Pinpoint the cell where the given text exists, returning its (x, y) midpoint coordinate. 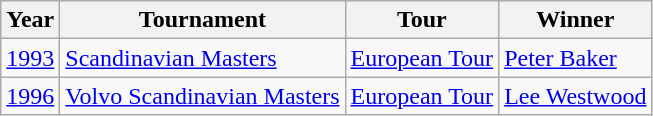
Scandinavian Masters (202, 58)
Volvo Scandinavian Masters (202, 96)
Year (30, 20)
1993 (30, 58)
1996 (30, 96)
Peter Baker (576, 58)
Winner (576, 20)
Lee Westwood (576, 96)
Tour (422, 20)
Tournament (202, 20)
